Find where the given text appears and provide that cell's center as (X, Y) coordinate. 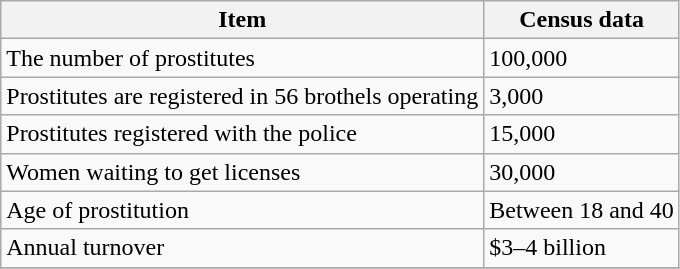
Prostitutes are registered in 56 brothels operating (242, 96)
$3–4 billion (582, 248)
Between 18 and 40 (582, 210)
3,000 (582, 96)
Annual turnover (242, 248)
15,000 (582, 134)
Prostitutes registered with the police (242, 134)
Item (242, 20)
The number of prostitutes (242, 58)
Women waiting to get licenses (242, 172)
100,000 (582, 58)
Age of prostitution (242, 210)
Census data (582, 20)
30,000 (582, 172)
